Find where the given text appears and provide that cell's center as (X, Y) coordinate. 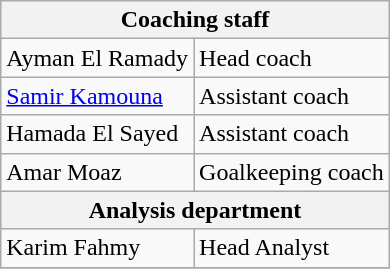
Head coach (292, 58)
Samir Kamouna (98, 96)
Head Analyst (292, 248)
Amar Moaz (98, 172)
Ayman El Ramady (98, 58)
Karim Fahmy (98, 248)
Hamada El Sayed (98, 134)
Goalkeeping coach (292, 172)
Coaching staff (195, 20)
Analysis department (195, 210)
